Search for the cell housing the specified text and yield its [x, y] center coordinate. 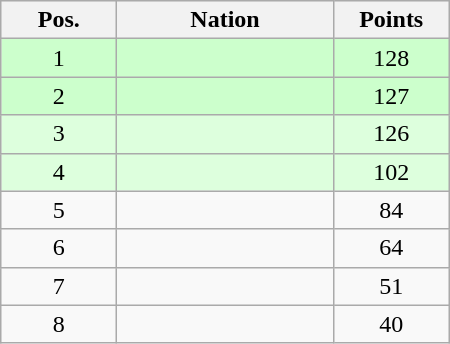
Nation [225, 20]
127 [391, 96]
40 [391, 324]
6 [59, 248]
84 [391, 210]
1 [59, 58]
126 [391, 134]
4 [59, 172]
2 [59, 96]
8 [59, 324]
7 [59, 286]
64 [391, 248]
51 [391, 286]
5 [59, 210]
102 [391, 172]
128 [391, 58]
Points [391, 20]
Pos. [59, 20]
3 [59, 134]
